Output the [x, y] coordinate of the center of the cell containing the given text.  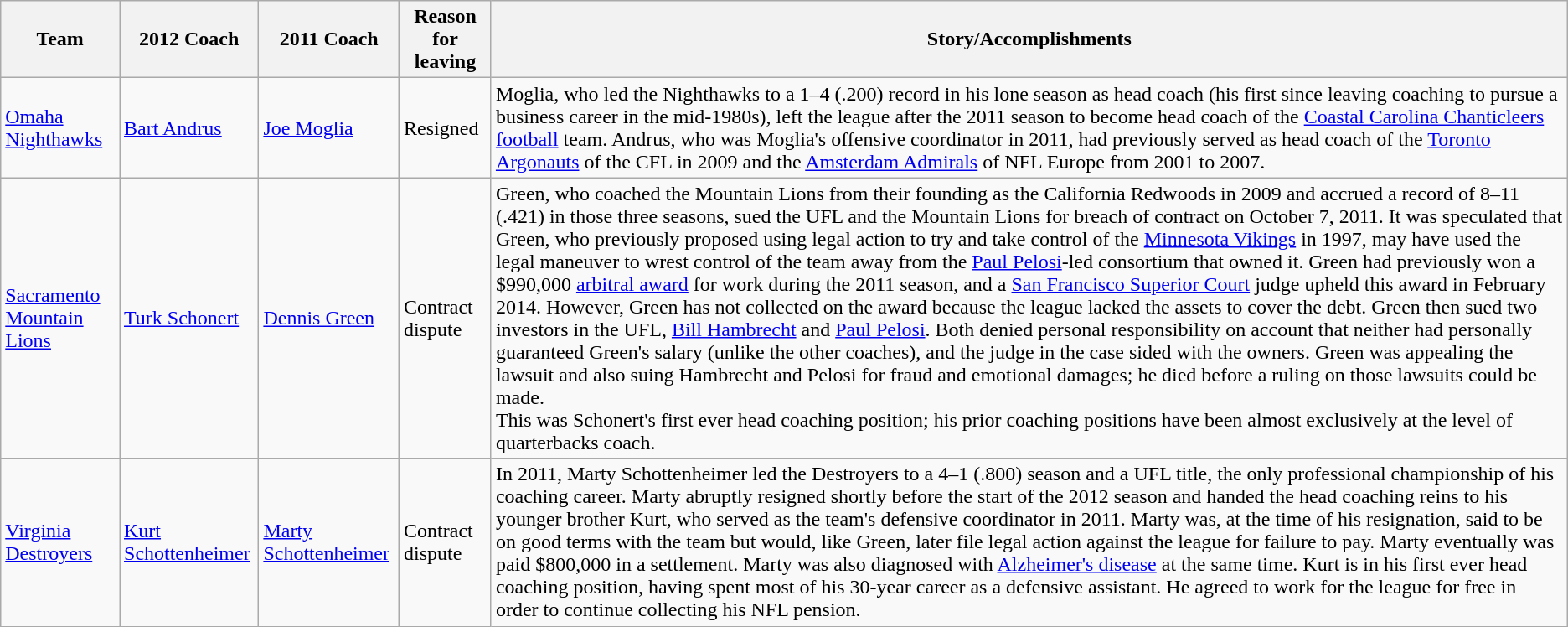
Team [60, 39]
Dennis Green [329, 319]
Joe Moglia [329, 127]
Virginia Destroyers [60, 542]
Kurt Schottenheimer [188, 542]
Sacramento Mountain Lions [60, 319]
2011 Coach [329, 39]
Bart Andrus [188, 127]
Resigned [446, 127]
Reason for leaving [446, 39]
Turk Schonert [188, 319]
Omaha Nighthawks [60, 127]
Story/Accomplishments [1029, 39]
2012 Coach [188, 39]
Marty Schottenheimer [329, 542]
